For the text-containing cell, return its midpoint in (X, Y) coordinate format. 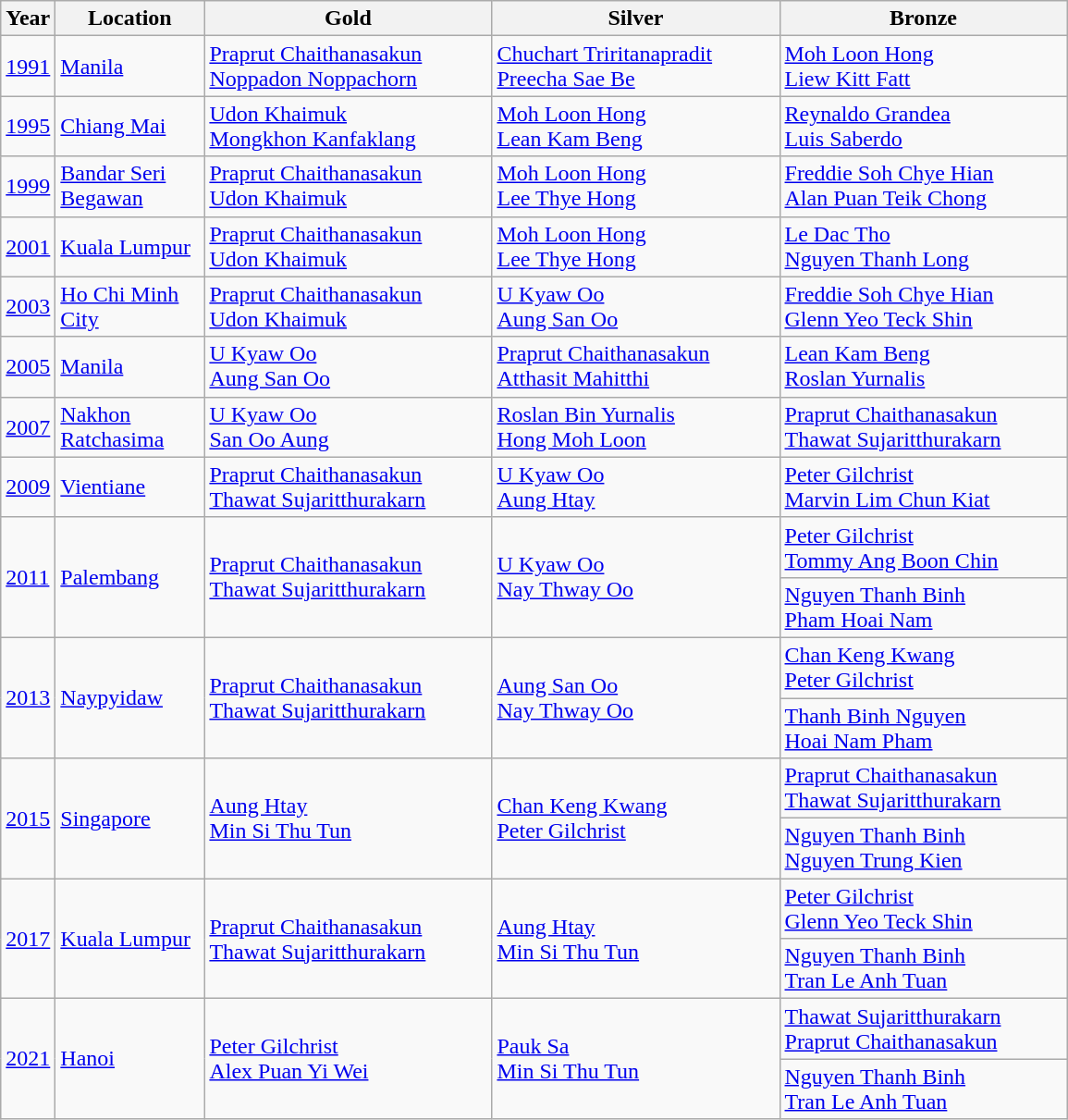
Reynaldo Grandea Luis Saberdo (923, 126)
Ho Chi Minh City (129, 307)
Year (28, 18)
Location (129, 18)
Praprut Chaithanasakun Atthasit Mahitthi (636, 366)
Udon Khaimuk Mongkhon Kanfaklang (348, 126)
Thanh Binh Nguyen Hoai Nam Pham (923, 727)
2017 (28, 939)
Nakhon Ratchasima (129, 427)
U Kyaw Oo San Oo Aung (348, 427)
Chiang Mai (129, 126)
Pauk Sa Min Si Thu Tun (636, 1059)
2015 (28, 818)
Singapore (129, 818)
2003 (28, 307)
2013 (28, 697)
U Kyaw Oo Nay Thway Oo (636, 577)
Moh Loon Hong Lean Kam Beng (636, 126)
2021 (28, 1059)
Vientiane (129, 486)
Peter Gilchrist Marvin Lim Chun Kiat (923, 486)
2007 (28, 427)
Freddie Soh Chye Hian Alan Puan Teik Chong (923, 187)
U Kyaw Oo Aung Htay (636, 486)
2001 (28, 246)
Peter Gilchrist Glenn Yeo Teck Shin (923, 908)
Praprut Chaithanasakun Noppadon Noppachorn (348, 67)
Nguyen Thanh Binh Pham Hoai Nam (923, 607)
Nguyen Thanh Binh Nguyen Trung Kien (923, 849)
2009 (28, 486)
Gold (348, 18)
Moh Loon Hong Liew Kitt Fatt (923, 67)
Silver (636, 18)
Bandar Seri Begawan (129, 187)
Bronze (923, 18)
Aung San Oo Nay Thway Oo (636, 697)
Lean Kam Beng Roslan Yurnalis (923, 366)
1995 (28, 126)
Chuchart Triritanapradit Preecha Sae Be (636, 67)
Peter Gilchrist Tommy Ang Boon Chin (923, 548)
Thawat Sujaritthurakarn Praprut Chaithanasakun (923, 1028)
Roslan Bin Yurnalis Hong Moh Loon (636, 427)
Freddie Soh Chye Hian Glenn Yeo Teck Shin (923, 307)
2005 (28, 366)
1999 (28, 187)
2011 (28, 577)
Palembang (129, 577)
Peter Gilchrist Alex Puan Yi Wei (348, 1059)
1991 (28, 67)
Naypyidaw (129, 697)
Le Dac Tho Nguyen Thanh Long (923, 246)
Hanoi (129, 1059)
